Locate the cell with the specified text and output its [X, Y] center coordinate. 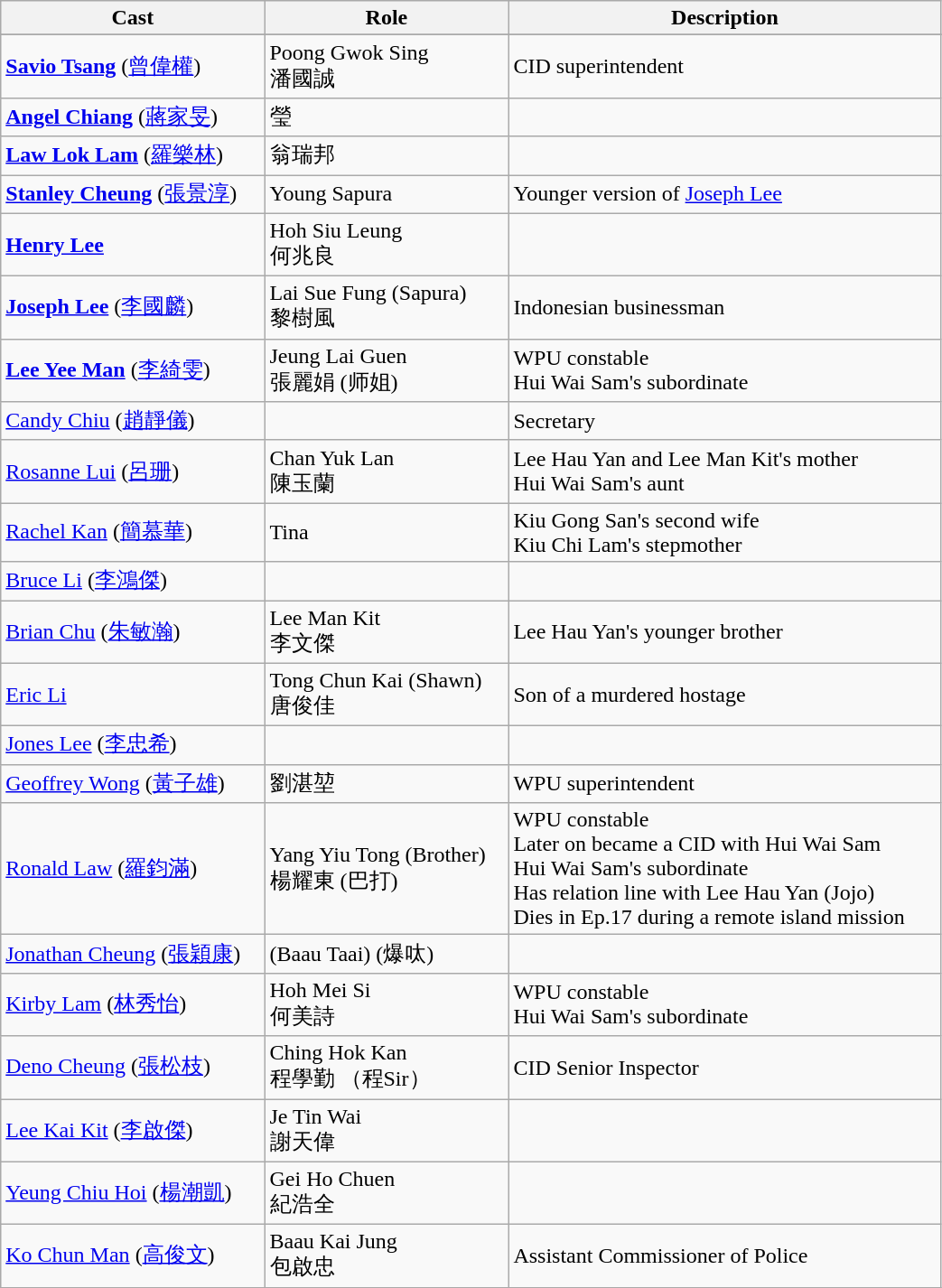
Tong Chun Kai (Shawn)唐俊佳 [387, 695]
Hoh Siu Leung何兆良 [387, 245]
Yang Yiu Tong (Brother)楊耀東 (巴打) [387, 869]
Ching Hok Kan程學勤 （程Sir） [387, 1068]
Jonathan Cheung (張穎康) [133, 954]
Young Sapura [387, 195]
Ko Chun Man (高俊文) [133, 1256]
Geoffrey Wong (黃子雄) [133, 784]
Deno Cheung (張松枝) [133, 1068]
Bruce Li (李鴻傑) [133, 582]
Baau Kai Jung包啟忠 [387, 1256]
Eric Li [133, 695]
Angel Chiang (蔣家旻) [133, 117]
Brian Chu (朱敏瀚) [133, 631]
Poong Gwok Sing潘國誠 [387, 67]
Savio Tsang (曾偉權) [133, 67]
瑩 [387, 117]
Secretary [724, 421]
翁瑞邦 [387, 155]
Je Tin Wai謝天偉 [387, 1130]
Indonesian businessman [724, 308]
Lee Hau Yan's younger brother [724, 631]
Rachel Kan (簡慕華) [133, 533]
Lai Sue Fung (Sapura)黎樹風 [387, 308]
Lee Kai Kit (李啟傑) [133, 1130]
(Baau Taai) (爆呔) [387, 954]
Hoh Mei Si何美詩 [387, 1004]
Candy Chiu (趙靜儀) [133, 421]
Description [724, 18]
Jones Lee (李忠希) [133, 746]
Jeung Lai Guen張麗娟 (师姐) [387, 370]
Assistant Commissioner of Police [724, 1256]
Cast [133, 18]
Gei Ho Chuen紀浩全 [387, 1193]
Henry Lee [133, 245]
WPU superintendent [724, 784]
Chan Yuk Lan陳玉蘭 [387, 471]
CID superintendent [724, 67]
Lee Man Kit李文傑 [387, 631]
Law Lok Lam (羅樂林) [133, 155]
Kirby Lam (林秀怡) [133, 1004]
Joseph Lee (李國麟) [133, 308]
Kiu Gong San's second wifeKiu Chi Lam's stepmother [724, 533]
Younger version of Joseph Lee [724, 195]
Rosanne Lui (呂珊) [133, 471]
劉湛堃 [387, 784]
Yeung Chiu Hoi (楊潮凱) [133, 1193]
Role [387, 18]
CID Senior Inspector [724, 1068]
Ronald Law (羅鈞滿) [133, 869]
Lee Hau Yan and Lee Man Kit's motherHui Wai Sam's aunt [724, 471]
Son of a murdered hostage [724, 695]
Lee Yee Man (李綺雯) [133, 370]
Tina [387, 533]
Stanley Cheung (張景淳) [133, 195]
